Scan for the cell matching the given text and deliver its [x, y] coordinate at center. 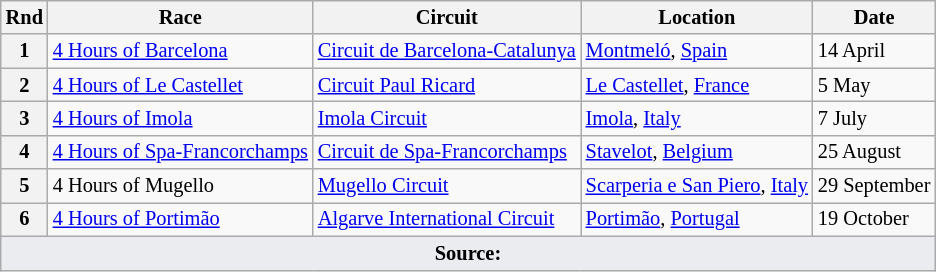
Circuit de Barcelona-Catalunya [447, 51]
4 Hours of Portimão [180, 219]
1 [24, 51]
Scarperia e San Piero, Italy [697, 186]
19 October [874, 219]
4 Hours of Spa-Francorchamps [180, 152]
Source: [468, 253]
4 [24, 152]
Race [180, 17]
Imola Circuit [447, 118]
7 July [874, 118]
2 [24, 85]
Stavelot, Belgium [697, 152]
Mugello Circuit [447, 186]
14 April [874, 51]
5 [24, 186]
5 May [874, 85]
4 Hours of Le Castellet [180, 85]
Date [874, 17]
Circuit de Spa-Francorchamps [447, 152]
6 [24, 219]
Imola, Italy [697, 118]
Portimão, Portugal [697, 219]
Rnd [24, 17]
4 Hours of Imola [180, 118]
Algarve International Circuit [447, 219]
25 August [874, 152]
3 [24, 118]
Montmeló, Spain [697, 51]
4 Hours of Barcelona [180, 51]
4 Hours of Mugello [180, 186]
Location [697, 17]
Le Castellet, France [697, 85]
Circuit Paul Ricard [447, 85]
29 September [874, 186]
Circuit [447, 17]
